Locate the cell with the specified text and output its (X, Y) center coordinate. 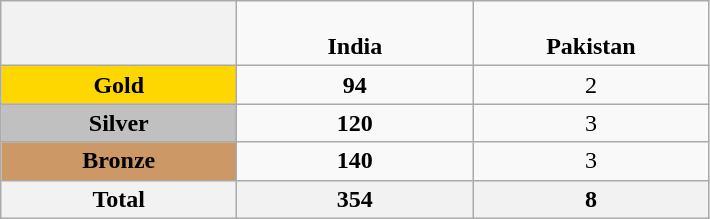
120 (355, 123)
Total (119, 199)
140 (355, 161)
Silver (119, 123)
94 (355, 85)
Bronze (119, 161)
Pakistan (591, 34)
India (355, 34)
354 (355, 199)
2 (591, 85)
8 (591, 199)
Gold (119, 85)
